Extract the (x, y) coordinate from the center of the cell holding the provided text.  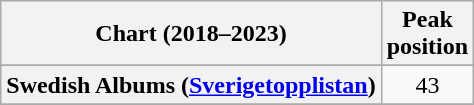
Swedish Albums (Sverigetopplistan) (191, 85)
43 (427, 85)
Chart (2018–2023) (191, 34)
Peak position (427, 34)
